Capture the cell that displays the provided text and extract its [X, Y] central coordinate. 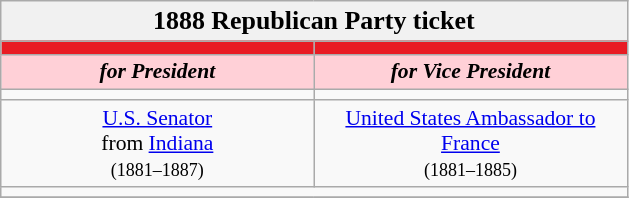
1888 Republican Party ticket [314, 21]
for Vice President [470, 72]
U.S. Senatorfrom Indiana(1881–1887) [158, 144]
United States Ambassador to France(1881–1885) [470, 144]
for President [158, 72]
